Detect which cell encompasses the target text, then output its [x, y] center coordinate. 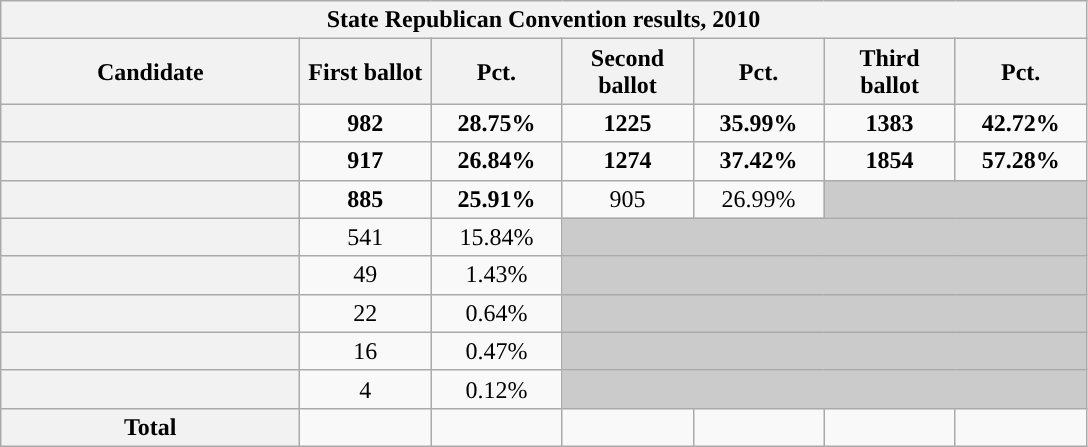
28.75% [496, 123]
22 [366, 313]
1.43% [496, 275]
4 [366, 389]
1383 [890, 123]
1225 [628, 123]
885 [366, 199]
0.47% [496, 351]
16 [366, 351]
905 [628, 199]
37.42% [758, 161]
0.64% [496, 313]
Total [150, 427]
1854 [890, 161]
1274 [628, 161]
982 [366, 123]
Second ballot [628, 72]
917 [366, 161]
541 [366, 237]
26.84% [496, 161]
0.12% [496, 389]
42.72% [1020, 123]
First ballot [366, 72]
57.28% [1020, 161]
49 [366, 275]
Third ballot [890, 72]
26.99% [758, 199]
15.84% [496, 237]
Candidate [150, 72]
35.99% [758, 123]
State Republican Convention results, 2010 [544, 20]
25.91% [496, 199]
